Pinpoint the cell where the given text exists, returning its (x, y) midpoint coordinate. 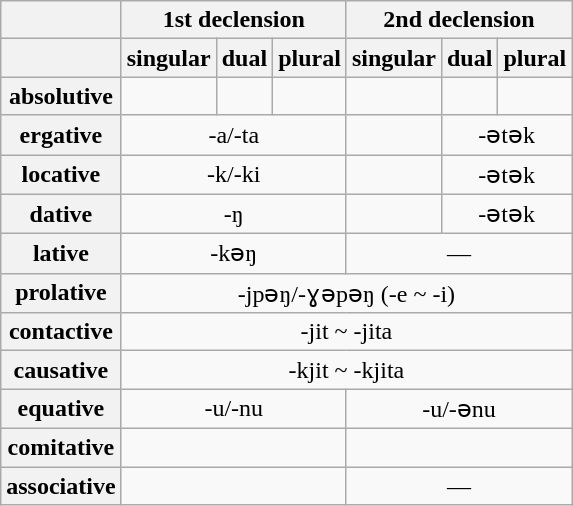
equative (61, 409)
-k/-ki (234, 174)
-a/-ta (234, 135)
-u/-ənu (458, 409)
1st declension (234, 20)
-jpəŋ/-ɣəpəŋ (-e ~ -i) (346, 293)
ergative (61, 135)
-ŋ (234, 214)
2nd declension (458, 20)
lative (61, 254)
associative (61, 485)
absolutive (61, 96)
-kəŋ (234, 254)
prolative (61, 293)
causative (61, 370)
-u/-nu (234, 409)
dative (61, 214)
locative (61, 174)
comitative (61, 447)
contactive (61, 332)
-jit ~ -jita (346, 332)
-kjit ~ -kjita (346, 370)
